Scan for the cell matching the given text and deliver its [x, y] coordinate at center. 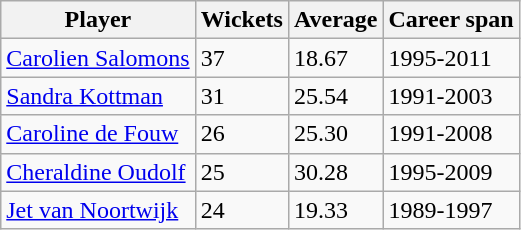
1995-2011 [451, 58]
30.28 [336, 172]
Sandra Kottman [98, 96]
1991-2003 [451, 96]
Cheraldine Oudolf [98, 172]
Average [336, 20]
1991-2008 [451, 134]
18.67 [336, 58]
1995-2009 [451, 172]
31 [242, 96]
1989-1997 [451, 210]
Career span [451, 20]
25.54 [336, 96]
Carolien Salomons [98, 58]
Caroline de Fouw [98, 134]
37 [242, 58]
24 [242, 210]
26 [242, 134]
Player [98, 20]
Jet van Noortwijk [98, 210]
19.33 [336, 210]
25 [242, 172]
Wickets [242, 20]
25.30 [336, 134]
